Search for the cell housing the specified text and yield its (X, Y) center coordinate. 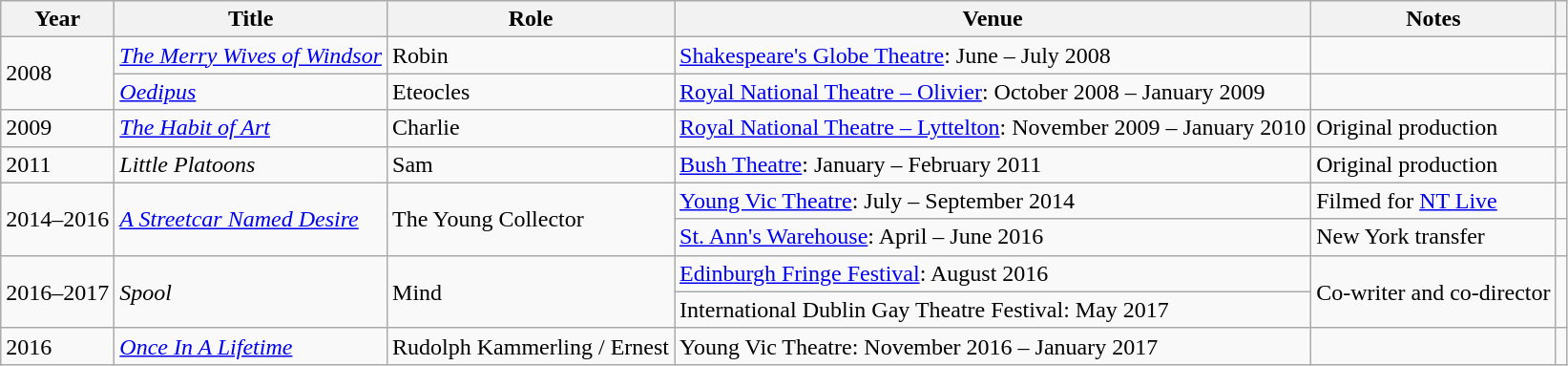
2014–2016 (57, 219)
Year (57, 19)
The Young Collector (531, 219)
Young Vic Theatre: November 2016 – January 2017 (993, 346)
Role (531, 19)
Eteocles (531, 92)
Rudolph Kammerling / Ernest (531, 346)
The Merry Wives of Windsor (251, 55)
Venue (993, 19)
St. Ann's Warehouse: April – June 2016 (993, 237)
Robin (531, 55)
Royal National Theatre – Lyttelton: November 2009 – January 2010 (993, 128)
Young Vic Theatre: July – September 2014 (993, 201)
International Dublin Gay Theatre Festival: May 2017 (993, 310)
2008 (57, 74)
Shakespeare's Globe Theatre: June – July 2008 (993, 55)
Charlie (531, 128)
Mind (531, 291)
Notes (1433, 19)
New York transfer (1433, 237)
Title (251, 19)
Spool (251, 291)
Once In A Lifetime (251, 346)
Filmed for NT Live (1433, 201)
Sam (531, 164)
A Streetcar Named Desire (251, 219)
Oedipus (251, 92)
Royal National Theatre – Olivier: October 2008 – January 2009 (993, 92)
Edinburgh Fringe Festival: August 2016 (993, 273)
2016–2017 (57, 291)
Little Platoons (251, 164)
Bush Theatre: January – February 2011 (993, 164)
Co-writer and co-director (1433, 291)
2011 (57, 164)
2009 (57, 128)
The Habit of Art (251, 128)
2016 (57, 346)
